Provide the (X, Y) coordinate of the cell's center where the given text is located.  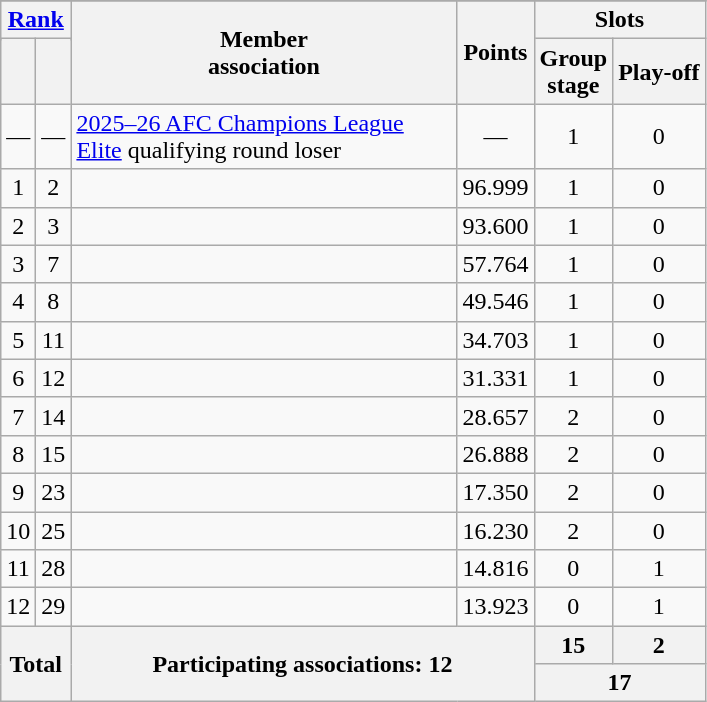
16.230 (496, 531)
9 (18, 492)
34.703 (496, 340)
28.657 (496, 416)
Slots (620, 20)
Points (496, 52)
25 (54, 531)
96.999 (496, 188)
Participating associations: 12 (302, 664)
5 (18, 340)
Play-off (659, 72)
2025–26 AFC Champions League Elite qualifying round loser (264, 136)
57.764 (496, 264)
Rank (36, 20)
14 (54, 416)
49.546 (496, 302)
17.350 (496, 492)
23 (54, 492)
13.923 (496, 607)
10 (18, 531)
Total (36, 664)
26.888 (496, 454)
Memberassociation (264, 52)
4 (18, 302)
28 (54, 569)
31.331 (496, 378)
6 (18, 378)
Groupstage (574, 72)
29 (54, 607)
93.600 (496, 226)
14.816 (496, 569)
17 (620, 683)
